Scan for the cell matching the given text and deliver its (x, y) coordinate at center. 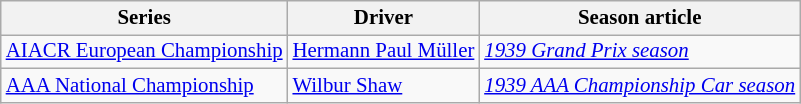
1939 Grand Prix season (640, 51)
Driver (384, 18)
AIACR European Championship (144, 51)
1939 AAA Championship Car season (640, 85)
Wilbur Shaw (384, 85)
AAA National Championship (144, 85)
Series (144, 18)
Season article (640, 18)
Hermann Paul Müller (384, 51)
